Find where the given text appears and provide that cell's center as (X, Y) coordinate. 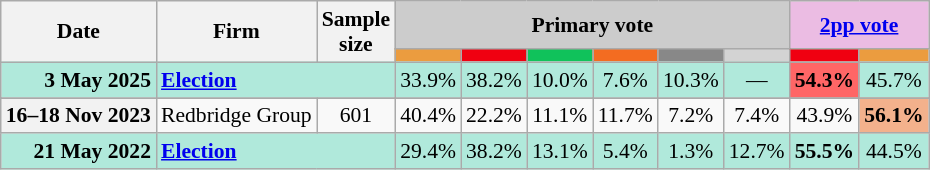
33.9% (428, 80)
40.4% (428, 116)
29.4% (428, 152)
Samplesize (356, 32)
44.5% (894, 152)
— (757, 80)
601 (356, 116)
2pp vote (860, 25)
Firm (236, 32)
16–18 Nov 2023 (78, 116)
5.4% (626, 152)
1.3% (691, 152)
54.3% (824, 80)
Redbridge Group (236, 116)
55.5% (824, 152)
12.7% (757, 152)
10.0% (560, 80)
10.3% (691, 80)
7.6% (626, 80)
13.1% (560, 152)
56.1% (894, 116)
7.2% (691, 116)
43.9% (824, 116)
7.4% (757, 116)
Primary vote (592, 25)
21 May 2022 (78, 152)
22.2% (494, 116)
11.1% (560, 116)
45.7% (894, 80)
3 May 2025 (78, 80)
Date (78, 32)
11.7% (626, 116)
